Determine the (x, y) coordinate at the center of the cell enclosing the given text.  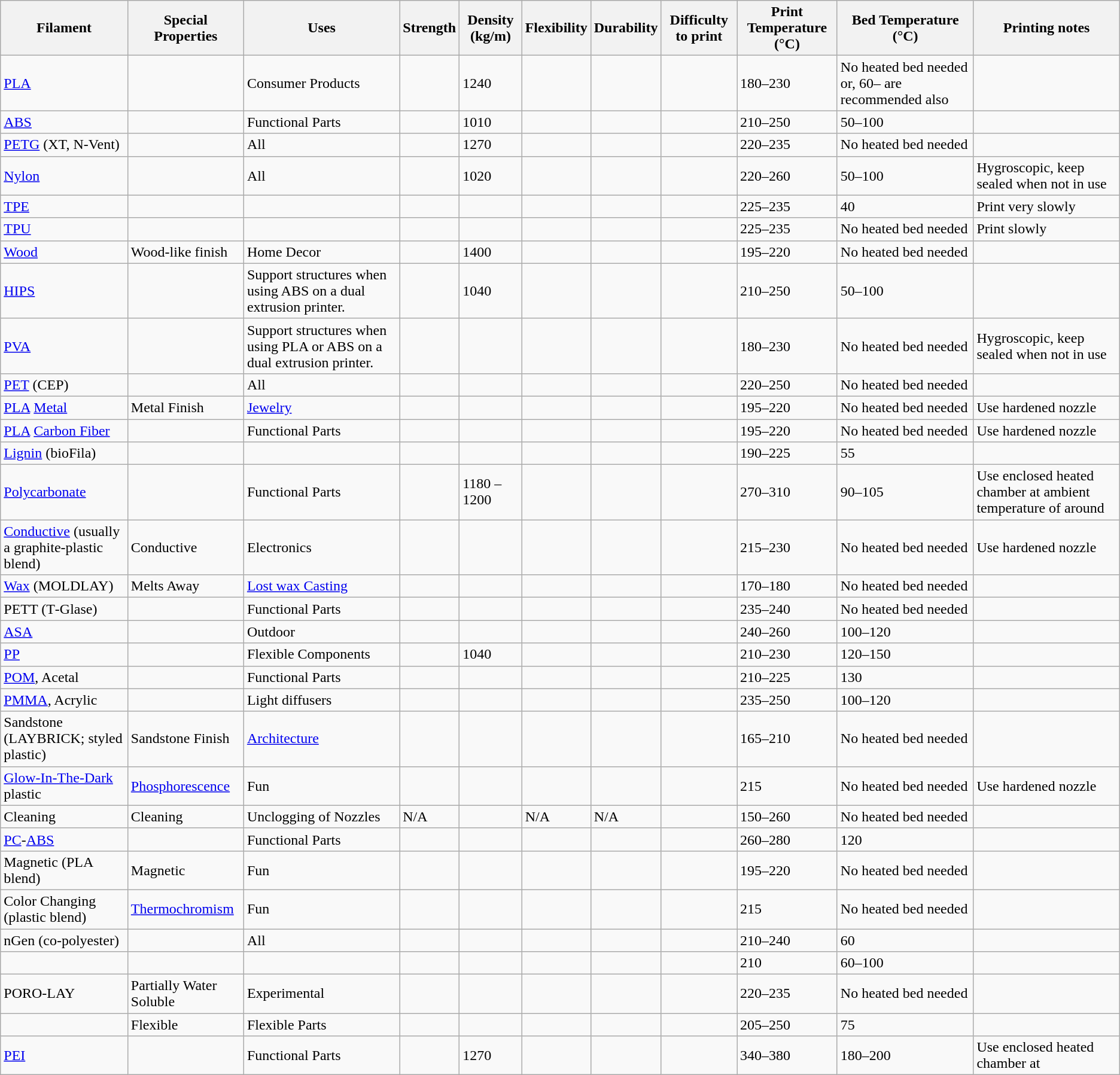
Experimental (321, 994)
Home Decor (321, 252)
Lignin (bioFila) (65, 453)
Durability (626, 28)
Metal Finish (185, 407)
Print Temperature (°C) (787, 28)
60–100 (905, 963)
Wood (65, 252)
165–210 (787, 739)
PETG (XT, N‑Vent) (65, 145)
270–310 (787, 492)
Density (kg/m) (491, 28)
210 (787, 963)
Difficulty to print (699, 28)
1180 – 1200 (491, 492)
Sandstone Finish (185, 739)
210–225 (787, 677)
Printing notes (1046, 28)
Magnetic (PLA blend) (65, 870)
180–200 (905, 1055)
Glow-In-The-Dark plastic (65, 786)
Partially Water Soluble (185, 994)
120 (905, 839)
Uses (321, 28)
PVA (65, 346)
Conductive (usually a graphite-plastic blend) (65, 547)
90–105 (905, 492)
PP (65, 654)
Sandstone (LAYBRICK; styled plastic) (65, 739)
170–180 (787, 586)
Lost wax Casting (321, 586)
PC-ABS (65, 839)
Support structures when using ABS on a dual extrusion printer. (321, 291)
Consumer Products (321, 83)
Light diffusers (321, 700)
235–250 (787, 700)
Print slowly (1046, 229)
ABS (65, 122)
Wood-like finish (185, 252)
Print very slowly (1046, 206)
Wax (MOLDLAY) (65, 586)
Special Properties (185, 28)
Strength (430, 28)
260–280 (787, 839)
220–250 (787, 385)
235–240 (787, 609)
205–250 (787, 1025)
ASA (65, 632)
55 (905, 453)
120–150 (905, 654)
Use enclosed heated chamber at (1046, 1055)
130 (905, 677)
1020 (491, 176)
1240 (491, 83)
150–260 (787, 817)
Architecture (321, 739)
PORO-LAY (65, 994)
1010 (491, 122)
Unclogging of Nozzles (321, 817)
Use enclosed heated chamber at ambient temperature of around (1046, 492)
Phosphorescence (185, 786)
Magnetic (185, 870)
Electronics (321, 547)
PETT (T‑Glase) (65, 609)
PMMA, Acrylic (65, 700)
Outdoor (321, 632)
340–380 (787, 1055)
Flexibility (556, 28)
nGen (co-polyester) (65, 940)
PLA (65, 83)
Polycarbonate (65, 492)
Bed Temperature (°C) (905, 28)
220–260 (787, 176)
TPU (65, 229)
Conductive (185, 547)
POM, Acetal (65, 677)
Melts Away (185, 586)
Color Changing (plastic blend) (65, 909)
215–230 (787, 547)
210–230 (787, 654)
75 (905, 1025)
Flexible Parts (321, 1025)
HIPS (65, 291)
1400 (491, 252)
PLA Metal (65, 407)
TPE (65, 206)
240–260 (787, 632)
Thermochromism (185, 909)
Flexible (185, 1025)
PET (CEP) (65, 385)
Support structures when using PLA or ABS on a dual extrusion printer. (321, 346)
210–240 (787, 940)
190–225 (787, 453)
Filament (65, 28)
60 (905, 940)
Jewelry (321, 407)
No heated bed needed or, 60– are recommended also (905, 83)
40 (905, 206)
Nylon (65, 176)
Flexible Components (321, 654)
PLA Carbon Fiber (65, 430)
PEI (65, 1055)
